Locate the cell with the specified text and output its [x, y] center coordinate. 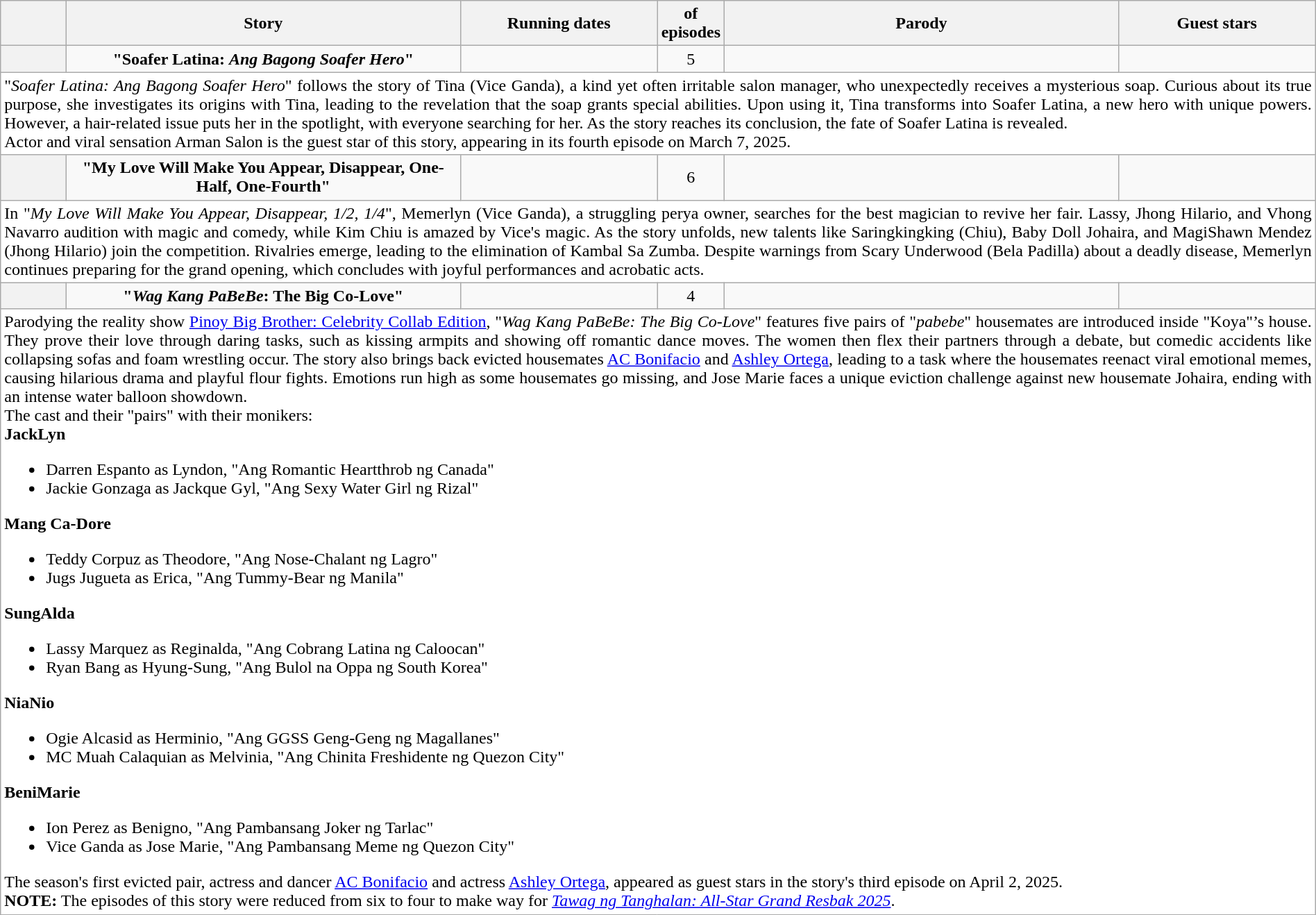
"Soafer Latina: Ang Bagong Soafer Hero" [263, 59]
"My Love Will Make You Appear, Disappear, One-Half, One-Fourth" [263, 178]
Story [263, 24]
Running dates [559, 24]
Guest stars [1217, 24]
5 [691, 59]
of episodes [691, 24]
Parody [922, 24]
"Wag Kang PaBeBe: The Big Co-Love" [263, 296]
6 [691, 178]
4 [691, 296]
